Scan for the cell matching the given text and deliver its (X, Y) coordinate at center. 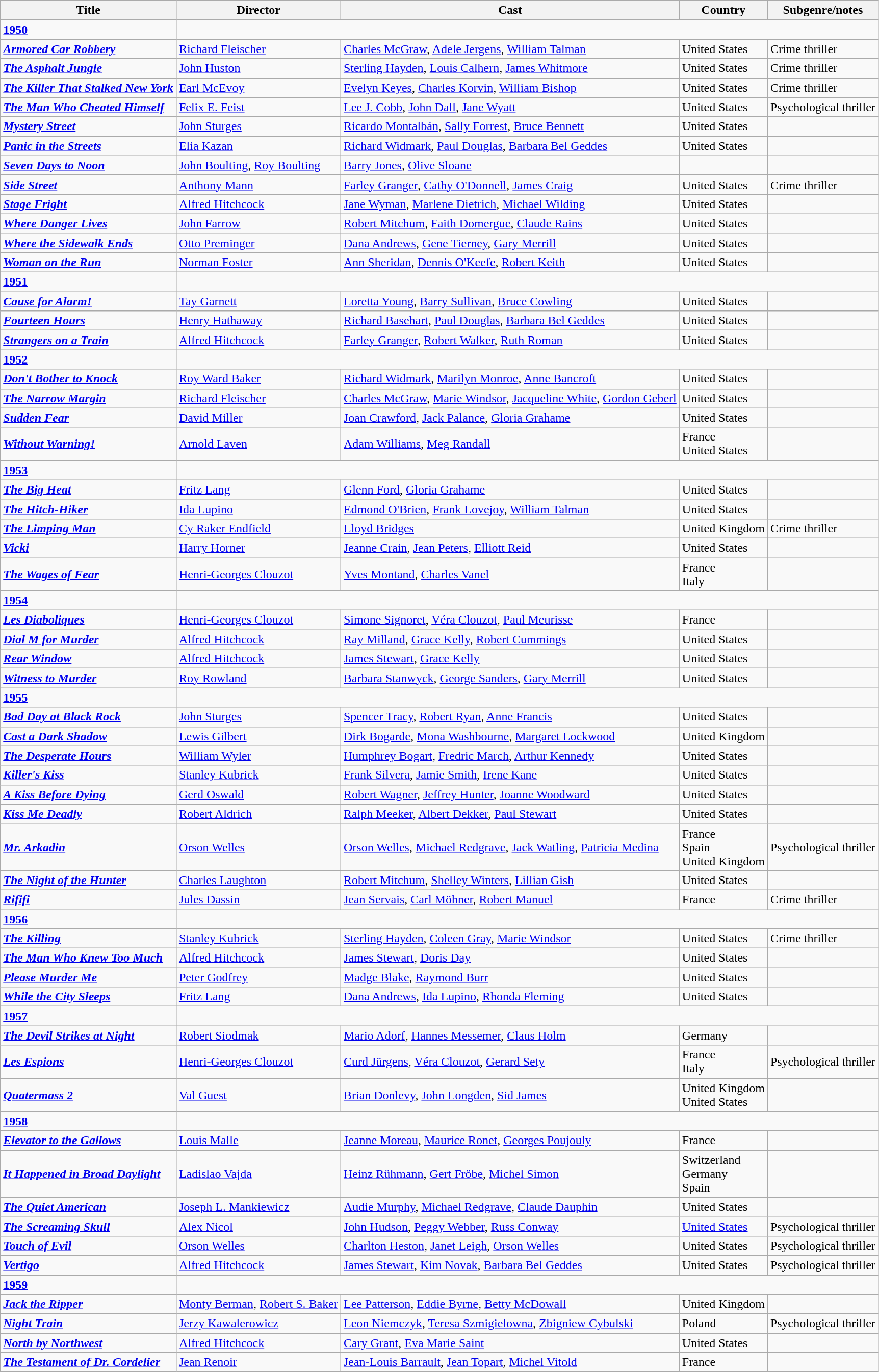
Mr. Arkadin (89, 847)
Louis Malle (258, 1141)
Jack the Ripper (89, 1304)
The Devil Strikes at Night (89, 1036)
Jean Servais, Carl Möhner, Robert Manuel (510, 899)
Charles McGraw, Marie Windsor, Jacqueline White, Gordon Geberl (510, 398)
Jules Dassin (258, 899)
David Miller (258, 418)
Touch of Evil (89, 1246)
Cy Raker Endfield (258, 528)
Elevator to the Gallows (89, 1141)
Jeanne Crain, Jean Peters, Elliott Reid (510, 548)
Vicki (89, 548)
North by Northwest (89, 1343)
Jerzy Kawalerowicz (258, 1324)
Peter Godfrey (258, 977)
Lloyd Bridges (510, 528)
Val Guest (258, 1095)
Kiss Me Deadly (89, 814)
Sterling Hayden, Coleen Gray, Marie Windsor (510, 939)
Robert Wagner, Jeffrey Hunter, Joanne Woodward (510, 794)
Ida Lupino (258, 509)
The Screaming Skull (89, 1226)
The Night of the Hunter (89, 880)
Spencer Tracy, Robert Ryan, Anne Francis (510, 717)
1959 (89, 1284)
While the City Sleeps (89, 997)
James Stewart, Kim Novak, Barbara Bel Geddes (510, 1265)
Humphrey Bogart, Fredric March, Arthur Kennedy (510, 756)
Killer's Kiss (89, 775)
Richard Widmark, Marilyn Monroe, Anne Bancroft (510, 379)
John Farrow (258, 223)
Quatermass 2 (89, 1095)
Charles Laughton (258, 880)
Heinz Rühmann, Gert Fröbe, Michel Simon (510, 1174)
Glenn Ford, Gloria Grahame (510, 489)
Brian Donlevy, John Longden, Sid James (510, 1095)
Cast a Dark Shadow (89, 736)
Jean Renoir (258, 1362)
Lee J. Cobb, John Dall, Jane Wyatt (510, 107)
Evelyn Keyes, Charles Korvin, William Bishop (510, 88)
Robert Siodmak (258, 1036)
Rear Window (89, 659)
FranceUnited States (723, 444)
A Kiss Before Dying (89, 794)
Subgenre/notes (823, 10)
Rififi (89, 899)
Director (258, 10)
Earl McEvoy (258, 88)
The Man Who Knew Too Much (89, 958)
Charlton Heston, Janet Leigh, Orson Welles (510, 1246)
Elia Kazan (258, 146)
The Killer That Stalked New York (89, 88)
1955 (89, 697)
Audie Murphy, Michael Redgrave, Claude Dauphin (510, 1207)
Lewis Gilbert (258, 736)
Cast (510, 10)
Night Train (89, 1324)
Barry Jones, Olive Sloane (510, 165)
Gerd Oswald (258, 794)
Jane Wyman, Marlene Dietrich, Michael Wilding (510, 204)
Ricardo Montalbán, Sally Forrest, Bruce Bennett (510, 126)
James Stewart, Grace Kelly (510, 659)
The Testament of Dr. Cordelier (89, 1362)
The Asphalt Jungle (89, 68)
Monty Berman, Robert S. Baker (258, 1304)
Yves Montand, Charles Vanel (510, 574)
Bad Day at Black Rock (89, 717)
SwitzerlandGermanySpain (723, 1174)
Mystery Street (89, 126)
Orson Welles, Michael Redgrave, Jack Watling, Patricia Medina (510, 847)
Les Espions (89, 1062)
Richard Widmark, Paul Douglas, Barbara Bel Geddes (510, 146)
John Huston (258, 68)
Stage Fright (89, 204)
The Wages of Fear (89, 574)
Anthony Mann (258, 185)
Panic in the Streets (89, 146)
Ann Sheridan, Dennis O'Keefe, Robert Keith (510, 263)
The Desperate Hours (89, 756)
1950 (89, 30)
Strangers on a Train (89, 340)
Robert Mitchum, Shelley Winters, Lillian Gish (510, 880)
United KingdomUnited States (723, 1095)
Les Diaboliques (89, 620)
Alex Nicol (258, 1226)
Simone Signoret, Véra Clouzot, Paul Meurisse (510, 620)
Country (723, 10)
1954 (89, 601)
Sudden Fear (89, 418)
Charles McGraw, Adele Jergens, William Talman (510, 49)
Otto Preminger (258, 243)
Adam Williams, Meg Randall (510, 444)
Curd Jürgens, Véra Clouzot, Gerard Sety (510, 1062)
Ralph Meeker, Albert Dekker, Paul Stewart (510, 814)
Dana Andrews, Gene Tierney, Gary Merrill (510, 243)
The Man Who Cheated Himself (89, 107)
The Quiet American (89, 1207)
Title (89, 10)
1953 (89, 470)
Please Murder Me (89, 977)
Arnold Laven (258, 444)
1952 (89, 359)
Ray Milland, Grace Kelly, Robert Cummings (510, 639)
Robert Mitchum, Faith Domergue, Claude Rains (510, 223)
Ladislao Vajda (258, 1174)
Tay Garnett (258, 301)
Harry Horner (258, 548)
James Stewart, Doris Day (510, 958)
1958 (89, 1121)
Farley Granger, Cathy O'Donnell, James Craig (510, 185)
1957 (89, 1016)
Robert Aldrich (258, 814)
Jeanne Moreau, Maurice Ronet, Georges Poujouly (510, 1141)
John Hudson, Peggy Webber, Russ Conway (510, 1226)
Edmond O'Brien, Frank Lovejoy, William Talman (510, 509)
Poland (723, 1324)
Vertigo (89, 1265)
Dirk Bogarde, Mona Washbourne, Margaret Lockwood (510, 736)
Where the Sidewalk Ends (89, 243)
It Happened in Broad Daylight (89, 1174)
1951 (89, 282)
Henry Hathaway (258, 321)
Jean-Louis Barrault, Jean Topart, Michel Vitold (510, 1362)
Leon Niemczyk, Teresa Szmigielowna, Zbigniew Cybulski (510, 1324)
Barbara Stanwyck, George Sanders, Gary Merrill (510, 678)
Sterling Hayden, Louis Calhern, James Whitmore (510, 68)
The Killing (89, 939)
Roy Ward Baker (258, 379)
Loretta Young, Barry Sullivan, Bruce Cowling (510, 301)
The Hitch-Hiker (89, 509)
Dial M for Murder (89, 639)
Lee Patterson, Eddie Byrne, Betty McDowall (510, 1304)
The Big Heat (89, 489)
1956 (89, 919)
Roy Rowland (258, 678)
Don't Bother to Knock (89, 379)
Norman Foster (258, 263)
Joan Crawford, Jack Palance, Gloria Grahame (510, 418)
Witness to Murder (89, 678)
John Boulting, Roy Boulting (258, 165)
Where Danger Lives (89, 223)
Felix E. Feist (258, 107)
Cary Grant, Eva Marie Saint (510, 1343)
Germany (723, 1036)
Frank Silvera, Jamie Smith, Irene Kane (510, 775)
FranceSpainUnited Kingdom (723, 847)
Cause for Alarm! (89, 301)
Madge Blake, Raymond Burr (510, 977)
Without Warning! (89, 444)
Fourteen Hours (89, 321)
Armored Car Robbery (89, 49)
The Narrow Margin (89, 398)
Dana Andrews, Ida Lupino, Rhonda Fleming (510, 997)
The Limping Man (89, 528)
Farley Granger, Robert Walker, Ruth Roman (510, 340)
Woman on the Run (89, 263)
Mario Adorf, Hannes Messemer, Claus Holm (510, 1036)
Richard Basehart, Paul Douglas, Barbara Bel Geddes (510, 321)
Seven Days to Noon (89, 165)
Joseph L. Mankiewicz (258, 1207)
William Wyler (258, 756)
Side Street (89, 185)
